For the text-containing cell, return its midpoint in (x, y) coordinate format. 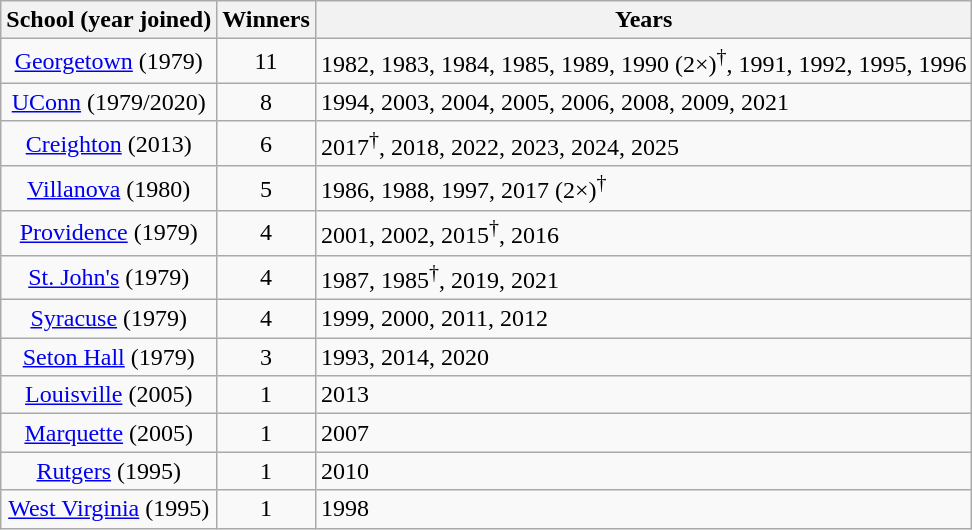
Creighton (2013) (109, 144)
2017†, 2018, 2022, 2023, 2024, 2025 (644, 144)
1982, 1983, 1984, 1985, 1989, 1990 (2×)†, 1991, 1992, 1995, 1996 (644, 62)
Villanova (1980) (109, 188)
1999, 2000, 2011, 2012 (644, 319)
1986, 1988, 1997, 2017 (2×)† (644, 188)
Rutgers (1995) (109, 471)
Louisville (2005) (109, 395)
1994, 2003, 2004, 2005, 2006, 2008, 2009, 2021 (644, 102)
Winners (266, 20)
3 (266, 357)
Syracuse (1979) (109, 319)
Years (644, 20)
11 (266, 62)
8 (266, 102)
School (year joined) (109, 20)
Seton Hall (1979) (109, 357)
Marquette (2005) (109, 433)
2013 (644, 395)
2007 (644, 433)
Georgetown (1979) (109, 62)
1993, 2014, 2020 (644, 357)
1998 (644, 509)
6 (266, 144)
2001, 2002, 2015†, 2016 (644, 234)
West Virginia (1995) (109, 509)
5 (266, 188)
UConn (1979/2020) (109, 102)
Providence (1979) (109, 234)
St. John's (1979) (109, 278)
1987, 1985†, 2019, 2021 (644, 278)
2010 (644, 471)
